Search for the cell housing the specified text and yield its [x, y] center coordinate. 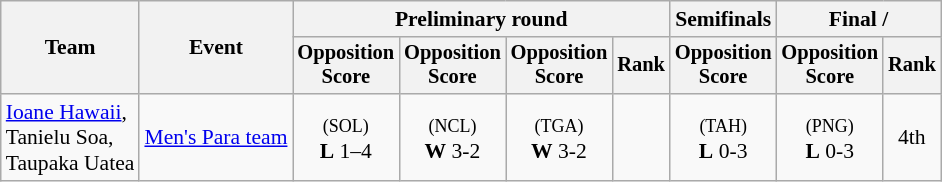
(TGA) W 3-2 [560, 138]
Men's Para team [216, 138]
Preliminary round [480, 19]
Team [70, 48]
Ioane Hawaii,Tanielu Soa,Taupaka Uatea [70, 138]
Semifinals [724, 19]
4th [912, 138]
(SOL) L 1–4 [346, 138]
Final / [858, 19]
Event [216, 48]
(NCL) W 3-2 [452, 138]
(TAH) L 0-3 [724, 138]
(PNG) L 0-3 [830, 138]
